Pinpoint the cell where the given text exists, returning its (X, Y) midpoint coordinate. 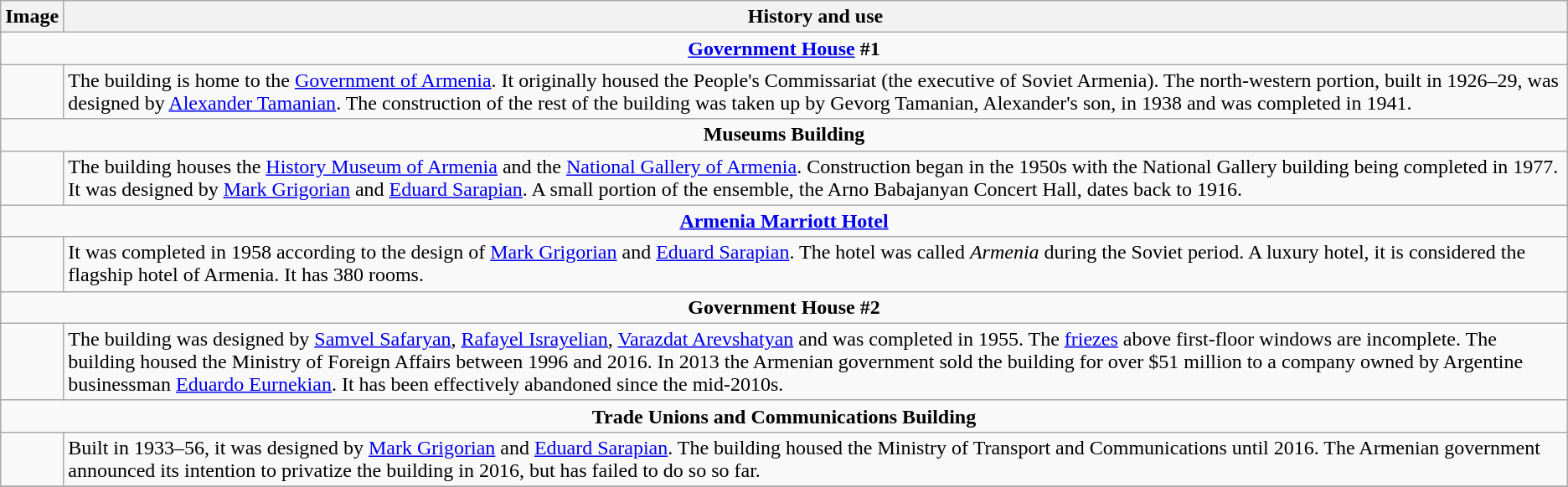
Museums Building (784, 135)
Government House #2 (784, 307)
Trade Unions and Communications Building (784, 416)
Image (32, 17)
Armenia Marriott Hotel (784, 221)
History and use (816, 17)
Government House #1 (784, 49)
